Provide the (x, y) coordinate of the cell's center where the given text is located.  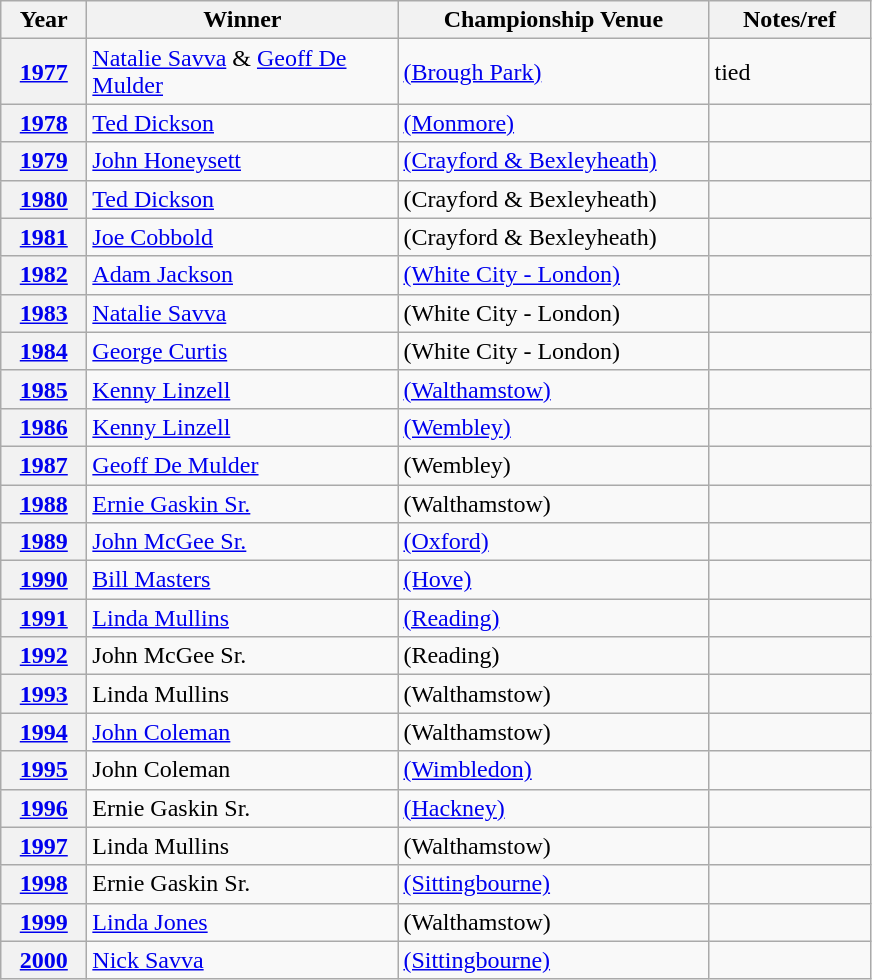
Championship Venue (554, 20)
(Hackney) (554, 808)
Adam Jackson (242, 275)
(Monmore) (554, 123)
1978 (44, 123)
1992 (44, 656)
tied (790, 72)
1977 (44, 72)
Winner (242, 20)
Nick Savva (242, 960)
(Oxford) (554, 542)
1998 (44, 884)
1981 (44, 237)
1997 (44, 846)
Joe Cobbold (242, 237)
1984 (44, 351)
1985 (44, 389)
Natalie Savva (242, 313)
(Hove) (554, 580)
Year (44, 20)
1987 (44, 465)
Notes/ref (790, 20)
Geoff De Mulder (242, 465)
1999 (44, 922)
1995 (44, 770)
1982 (44, 275)
1983 (44, 313)
1993 (44, 694)
(Wimbledon) (554, 770)
1980 (44, 199)
George Curtis (242, 351)
1986 (44, 427)
1991 (44, 618)
Natalie Savva & Geoff De Mulder (242, 72)
John Honeysett (242, 161)
1979 (44, 161)
Bill Masters (242, 580)
1988 (44, 503)
(Brough Park) (554, 72)
2000 (44, 960)
1994 (44, 732)
1996 (44, 808)
1989 (44, 542)
1990 (44, 580)
Linda Jones (242, 922)
